Provide the (x, y) coordinate of the cell's center where the given text is located.  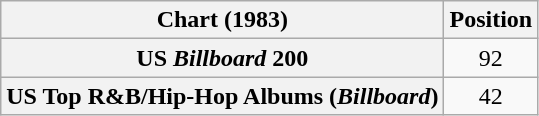
US Top R&B/Hip-Hop Albums (Billboard) (222, 96)
Chart (1983) (222, 20)
US Billboard 200 (222, 58)
Position (491, 20)
42 (491, 96)
92 (491, 58)
